Return the [x, y] coordinate for the center point of the cell that contains the specified text.  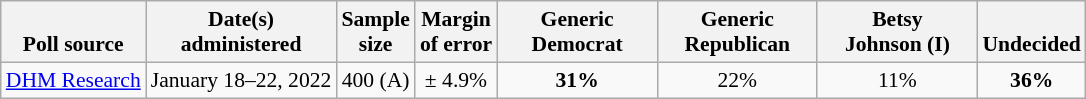
11% [897, 80]
22% [737, 80]
DHM Research [74, 80]
January 18–22, 2022 [242, 80]
GenericDemocrat [577, 32]
± 4.9% [456, 80]
Poll source [74, 32]
Date(s)administered [242, 32]
GenericRepublican [737, 32]
36% [1031, 80]
400 (A) [375, 80]
31% [577, 80]
Marginof error [456, 32]
BetsyJohnson (I) [897, 32]
Undecided [1031, 32]
Samplesize [375, 32]
